Output the [X, Y] coordinate of the center of the cell containing the given text.  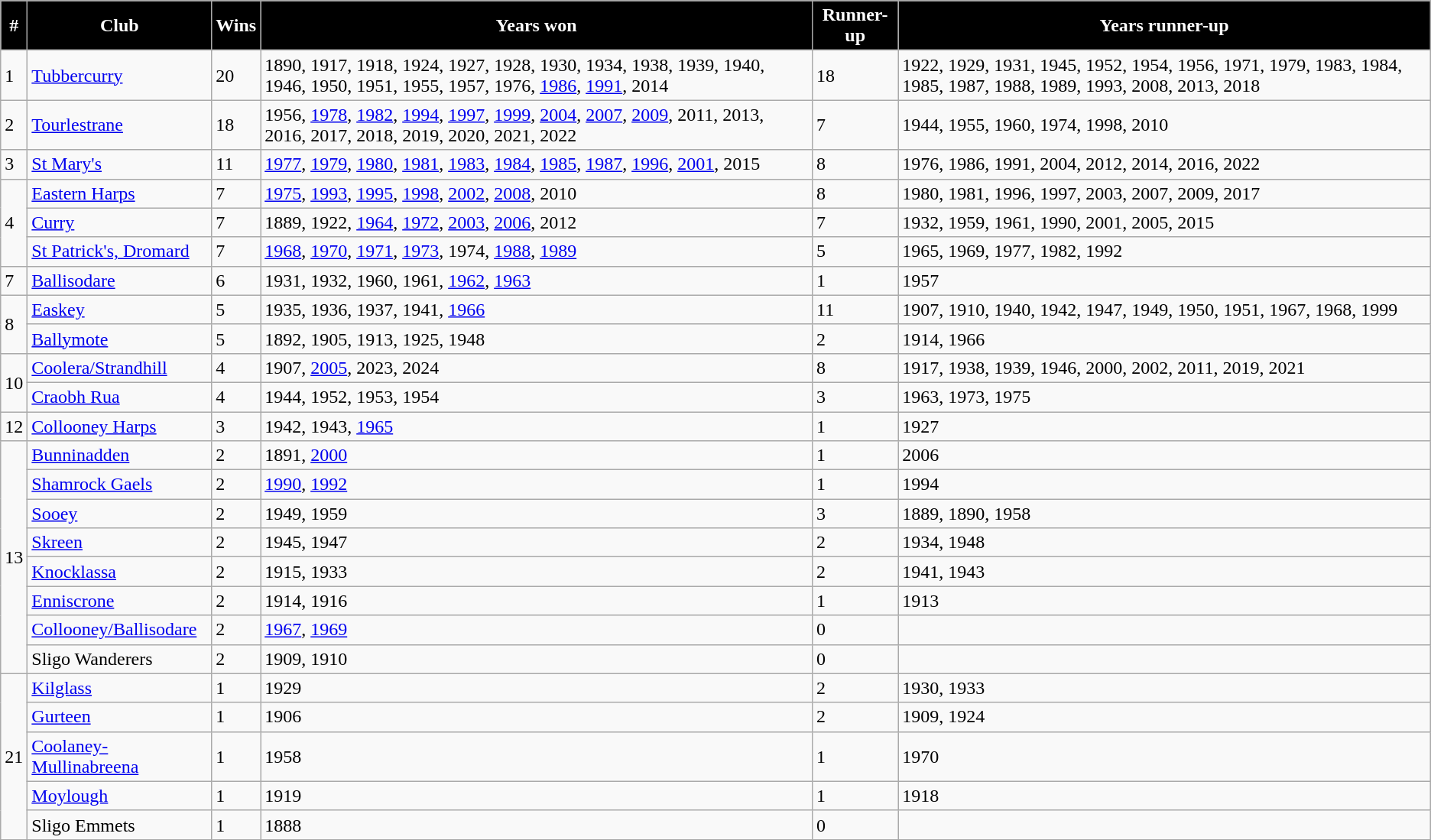
Years runner-up [1164, 26]
1945, 1947 [537, 543]
1929 [537, 688]
Craobh Rua [119, 397]
6 [236, 281]
1918 [1164, 796]
21 [14, 757]
1919 [537, 796]
1890, 1917, 1918, 1924, 1927, 1928, 1930, 1934, 1938, 1939, 1940, 1946, 1950, 1951, 1955, 1957, 1976, 1986, 1991, 2014 [537, 75]
2006 [1164, 456]
1914, 1966 [1164, 339]
1930, 1933 [1164, 688]
20 [236, 75]
1914, 1916 [537, 601]
1907, 2005, 2023, 2024 [537, 368]
1889, 1922, 1964, 1972, 2003, 2006, 2012 [537, 222]
St Patrick's, Dromard [119, 251]
Eastern Harps [119, 193]
1917, 1938, 1939, 1946, 2000, 2002, 2011, 2019, 2021 [1164, 368]
1913 [1164, 601]
1980, 1981, 1996, 1997, 2003, 2007, 2009, 2017 [1164, 193]
1927 [1164, 426]
Skreen [119, 543]
1956, 1978, 1982, 1994, 1997, 1999, 2004, 2007, 2009, 2011, 2013, 2016, 2017, 2018, 2019, 2020, 2021, 2022 [537, 125]
Sligo Emmets [119, 825]
1958 [537, 757]
Moylough [119, 796]
Kilglass [119, 688]
Ballymote [119, 339]
1944, 1955, 1960, 1974, 1998, 2010 [1164, 125]
1965, 1969, 1977, 1982, 1992 [1164, 251]
Collooney Harps [119, 426]
1906 [537, 717]
1990, 1992 [537, 485]
1994 [1164, 485]
1944, 1952, 1953, 1954 [537, 397]
Coolaney-Mullinabreena [119, 757]
Knocklassa [119, 572]
Years won [537, 26]
Tubbercurry [119, 75]
Coolera/Strandhill [119, 368]
1976, 1986, 1991, 2004, 2012, 2014, 2016, 2022 [1164, 164]
1892, 1905, 1913, 1925, 1948 [537, 339]
1915, 1933 [537, 572]
1889, 1890, 1958 [1164, 514]
1942, 1943, 1965 [537, 426]
Enniscrone [119, 601]
1909, 1924 [1164, 717]
1967, 1969 [537, 630]
Bunninadden [119, 456]
1977, 1979, 1980, 1981, 1983, 1984, 1985, 1987, 1996, 2001, 2015 [537, 164]
1970 [1164, 757]
1935, 1936, 1937, 1941, 1966 [537, 310]
1957 [1164, 281]
Shamrock Gaels [119, 485]
Wins [236, 26]
1891, 2000 [537, 456]
Ballisodare [119, 281]
10 [14, 382]
1949, 1959 [537, 514]
1907, 1910, 1940, 1942, 1947, 1949, 1950, 1951, 1967, 1968, 1999 [1164, 310]
1932, 1959, 1961, 1990, 2001, 2005, 2015 [1164, 222]
1963, 1973, 1975 [1164, 397]
1909, 1910 [537, 659]
Runner-up [855, 26]
12 [14, 426]
Sligo Wanderers [119, 659]
1888 [537, 825]
13 [14, 557]
Club [119, 26]
1922, 1929, 1931, 1945, 1952, 1954, 1956, 1971, 1979, 1983, 1984, 1985, 1987, 1988, 1989, 1993, 2008, 2013, 2018 [1164, 75]
Collooney/Ballisodare [119, 630]
Sooey [119, 514]
1975, 1993, 1995, 1998, 2002, 2008, 2010 [537, 193]
Gurteen [119, 717]
1941, 1943 [1164, 572]
Easkey [119, 310]
1934, 1948 [1164, 543]
St Mary's [119, 164]
1931, 1932, 1960, 1961, 1962, 1963 [537, 281]
# [14, 26]
Curry [119, 222]
1968, 1970, 1971, 1973, 1974, 1988, 1989 [537, 251]
Tourlestrane [119, 125]
